Pinpoint the cell where the given text exists, returning its [x, y] midpoint coordinate. 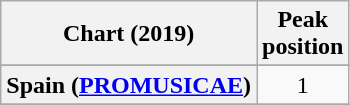
Chart (2019) [129, 34]
Spain (PROMUSICAE) [129, 85]
1 [303, 85]
Peakposition [303, 34]
